Pinpoint the cell where the given text exists, returning its [X, Y] midpoint coordinate. 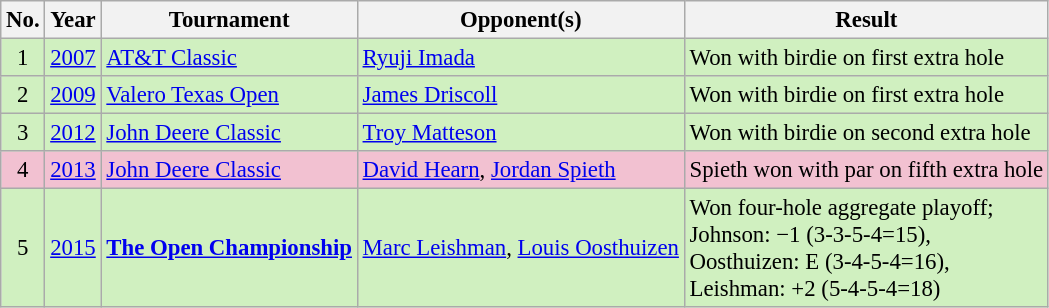
David Hearn, Jordan Spieth [520, 170]
Tournament [229, 20]
2015 [73, 248]
2013 [73, 170]
5 [23, 248]
4 [23, 170]
James Driscoll [520, 95]
2009 [73, 95]
No. [23, 20]
Won four-hole aggregate playoff;Johnson: −1 (3-3-5-4=15),Oosthuizen: E (3-4-5-4=16),Leishman: +2 (5-4-5-4=18) [866, 248]
Marc Leishman, Louis Oosthuizen [520, 248]
Year [73, 20]
AT&T Classic [229, 58]
2012 [73, 133]
Won with birdie on second extra hole [866, 133]
Opponent(s) [520, 20]
Valero Texas Open [229, 95]
3 [23, 133]
2 [23, 95]
The Open Championship [229, 248]
1 [23, 58]
2007 [73, 58]
Spieth won with par on fifth extra hole [866, 170]
Result [866, 20]
Ryuji Imada [520, 58]
Troy Matteson [520, 133]
